Search for the cell housing the specified text and yield its (x, y) center coordinate. 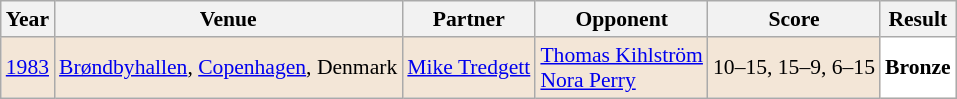
Venue (228, 19)
Partner (468, 19)
Opponent (622, 19)
Brøndbyhallen, Copenhagen, Denmark (228, 68)
1983 (28, 68)
10–15, 15–9, 6–15 (794, 68)
Result (918, 19)
Year (28, 19)
Score (794, 19)
Mike Tredgett (468, 68)
Thomas Kihlström Nora Perry (622, 68)
Bronze (918, 68)
